For the text-containing cell, return its midpoint in [x, y] coordinate format. 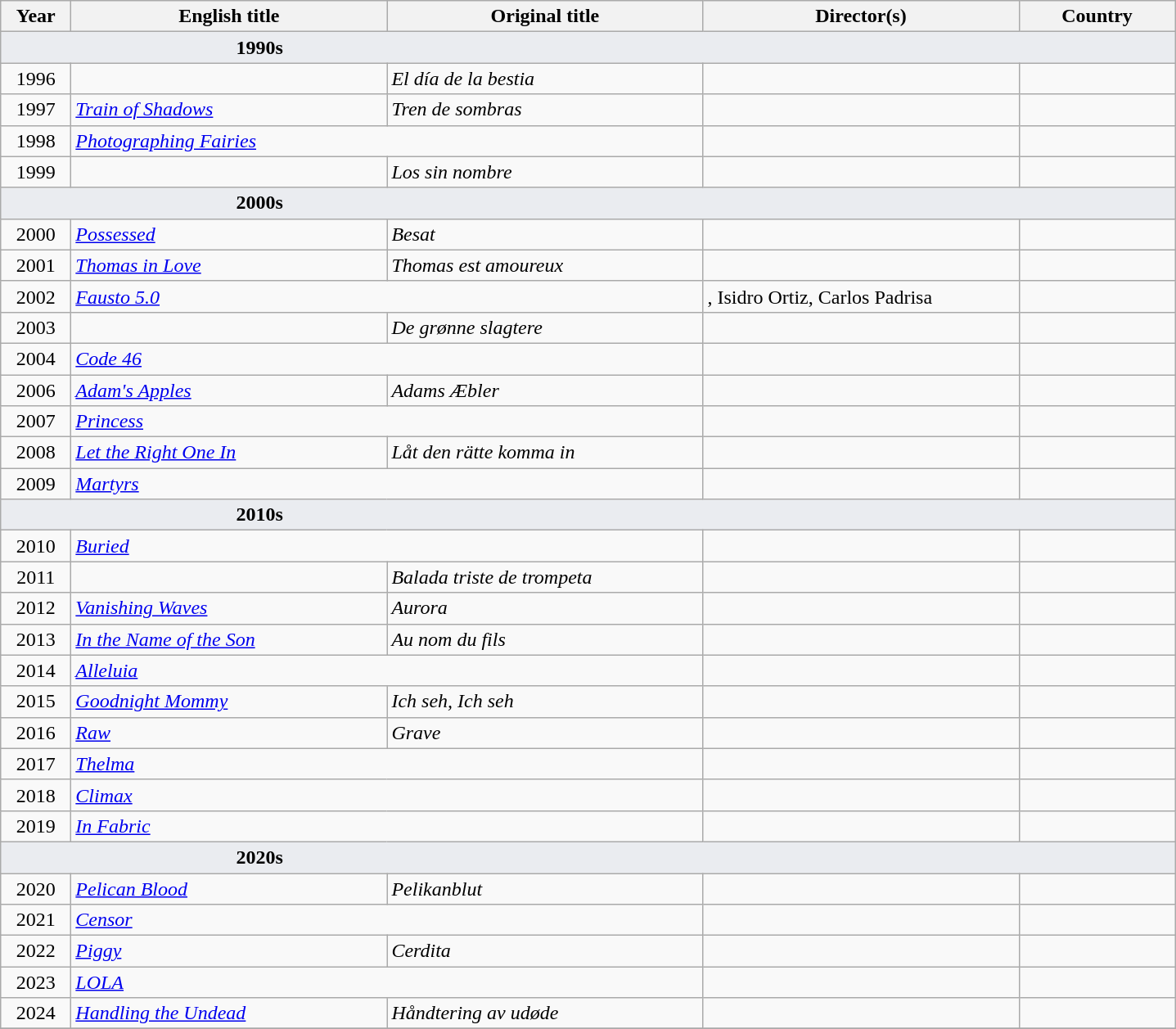
Buried [387, 546]
Alleluia [387, 670]
, Isidro Ortiz, Carlos Padrisa [861, 296]
Pelikanblut [545, 888]
Ich seh, Ich seh [545, 702]
2013 [36, 639]
2000s [588, 203]
2023 [36, 982]
2014 [36, 670]
2007 [36, 422]
Possessed [229, 234]
2000 [36, 234]
2016 [36, 733]
Adam's Apples [229, 390]
Au nom du fils [545, 639]
2018 [36, 795]
2019 [36, 826]
1999 [36, 172]
Balada triste de trompeta [545, 577]
El día de la bestia [545, 79]
2017 [36, 764]
2006 [36, 390]
Photographing Fairies [387, 141]
2011 [36, 577]
2002 [36, 296]
2009 [36, 484]
Vanishing Waves [229, 608]
Let the Right One In [229, 453]
2020 [36, 888]
1997 [36, 110]
LOLA [387, 982]
2010s [588, 515]
2012 [36, 608]
Pelican Blood [229, 888]
Los sin nombre [545, 172]
1990s [588, 47]
2021 [36, 920]
Code 46 [387, 359]
In the Name of the Son [229, 639]
Tren de sombras [545, 110]
1996 [36, 79]
Cerdita [545, 951]
De grønne slagtere [545, 327]
Goodnight Mommy [229, 702]
Thelma [387, 764]
Fausto 5.0 [387, 296]
Besat [545, 234]
Handling the Undead [229, 1013]
Håndtering av udøde [545, 1013]
Climax [387, 795]
2022 [36, 951]
Raw [229, 733]
Martyrs [387, 484]
Thomas est amoureux [545, 265]
2024 [36, 1013]
Adams Æbler [545, 390]
Country [1097, 16]
Thomas in Love [229, 265]
Director(s) [861, 16]
2001 [36, 265]
Original title [545, 16]
1998 [36, 141]
Princess [387, 422]
Grave [545, 733]
Train of Shadows [229, 110]
Year [36, 16]
Aurora [545, 608]
In Fabric [387, 826]
2008 [36, 453]
2020s [588, 857]
English title [229, 16]
Censor [387, 920]
Piggy [229, 951]
2015 [36, 702]
2010 [36, 546]
Låt den rätte komma in [545, 453]
2004 [36, 359]
2003 [36, 327]
